Capture the cell that displays the provided text and extract its [x, y] central coordinate. 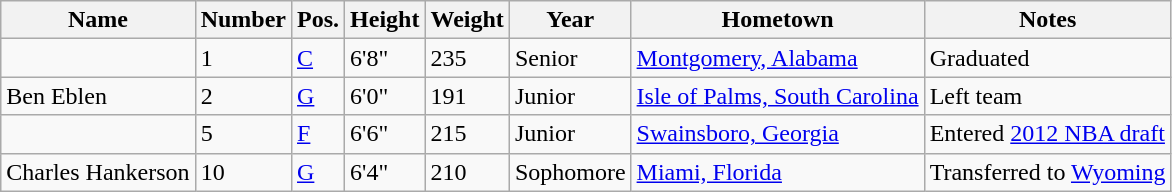
191 [467, 96]
Entered 2012 NBA draft [1048, 134]
Number [243, 20]
Senior [570, 58]
Year [570, 20]
Miami, Florida [778, 172]
215 [467, 134]
Ben Eblen [98, 96]
Hometown [778, 20]
F [318, 134]
Charles Hankerson [98, 172]
Name [98, 20]
Transferred to Wyoming [1048, 172]
Notes [1048, 20]
Swainsboro, Georgia [778, 134]
Graduated [1048, 58]
2 [243, 96]
6'4" [385, 172]
6'6" [385, 134]
Weight [467, 20]
Left team [1048, 96]
10 [243, 172]
1 [243, 58]
Pos. [318, 20]
210 [467, 172]
6'0" [385, 96]
Montgomery, Alabama [778, 58]
Sophomore [570, 172]
C [318, 58]
235 [467, 58]
5 [243, 134]
Height [385, 20]
Isle of Palms, South Carolina [778, 96]
6'8" [385, 58]
